Pinpoint the cell where the given text exists, returning its [X, Y] midpoint coordinate. 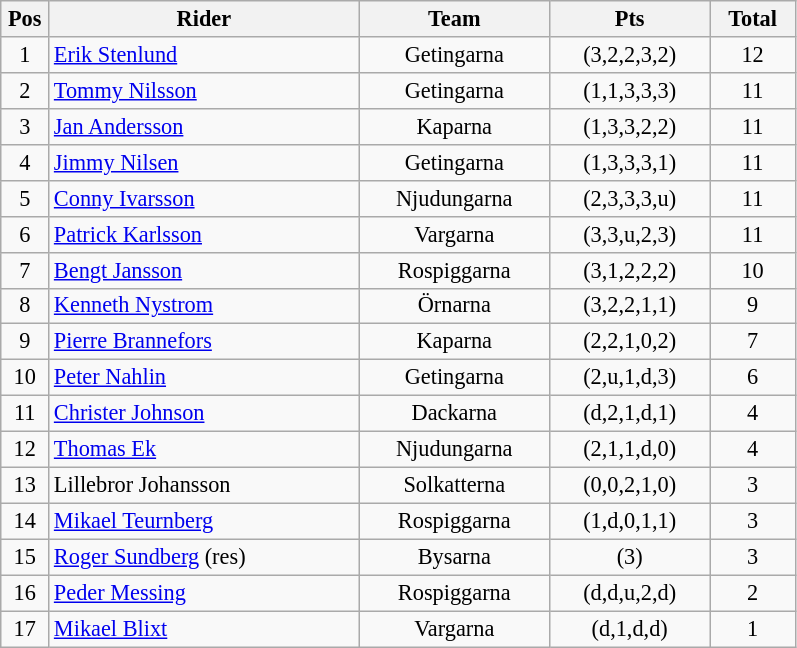
Bengt Jansson [204, 270]
14 [25, 521]
Solkatterna [454, 485]
Team [454, 19]
Örnarna [454, 306]
13 [25, 485]
(3,2,2,1,1) [629, 306]
(1,1,3,3,3) [629, 90]
Patrick Karlsson [204, 234]
Pts [629, 19]
Mikael Blixt [204, 629]
(d,2,1,d,1) [629, 414]
(2,2,1,0,2) [629, 342]
17 [25, 629]
Tommy Nilsson [204, 90]
Jan Andersson [204, 126]
Mikael Teurnberg [204, 521]
(2,3,3,3,u) [629, 198]
16 [25, 593]
Jimmy Nilsen [204, 162]
8 [25, 306]
Bysarna [454, 557]
5 [25, 198]
Pierre Brannefors [204, 342]
Roger Sundberg (res) [204, 557]
(3,2,2,3,2) [629, 55]
15 [25, 557]
Thomas Ek [204, 450]
Lillebror Johansson [204, 485]
(2,u,1,d,3) [629, 378]
(d,d,u,2,d) [629, 593]
Peter Nahlin [204, 378]
(d,1,d,d) [629, 629]
Conny Ivarsson [204, 198]
(1,d,0,1,1) [629, 521]
Rider [204, 19]
(3,1,2,2,2) [629, 270]
Peder Messing [204, 593]
(2,1,1,d,0) [629, 450]
Kenneth Nystrom [204, 306]
(1,3,3,3,1) [629, 162]
Dackarna [454, 414]
Christer Johnson [204, 414]
(3,3,u,2,3) [629, 234]
Pos [25, 19]
(1,3,3,2,2) [629, 126]
Total [752, 19]
(0,0,2,1,0) [629, 485]
(3) [629, 557]
Erik Stenlund [204, 55]
